From the cell containing the given text, extract its center point as (X, Y) coordinate. 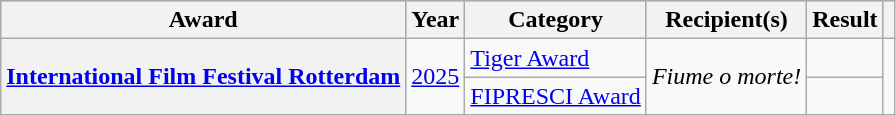
Category (556, 20)
Award (204, 20)
FIPRESCI Award (556, 96)
Fiume o morte! (726, 77)
Recipient(s) (726, 20)
2025 (436, 77)
Tiger Award (556, 58)
International Film Festival Rotterdam (204, 77)
Result (845, 20)
Year (436, 20)
